Capture the cell that displays the provided text and extract its [x, y] central coordinate. 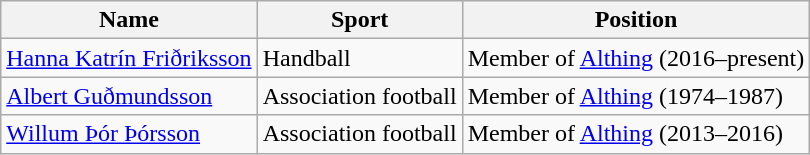
Hanna Katrín Friðriksson [129, 58]
Willum Þór Þórsson [129, 134]
Sport [360, 20]
Member of Althing (2013–2016) [636, 134]
Member of Althing (2016–present) [636, 58]
Albert Guðmundsson [129, 96]
Handball [360, 58]
Name [129, 20]
Member of Althing (1974–1987) [636, 96]
Position [636, 20]
